Provide the [x, y] coordinate of the cell's center where the given text is located.  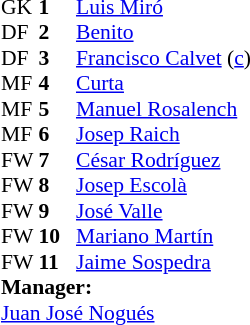
3 [57, 58]
7 [57, 160]
8 [57, 185]
11 [57, 262]
6 [57, 135]
5 [57, 109]
10 [57, 237]
4 [57, 83]
9 [57, 211]
2 [57, 33]
